Identify which cell holds the provided text, then report its [x, y] central coordinate. 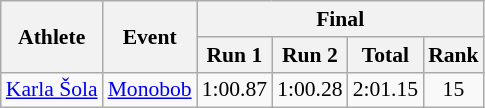
2:01.15 [386, 90]
Run 2 [310, 55]
Final [340, 19]
Run 1 [234, 55]
1:00.87 [234, 90]
Karla Šola [52, 90]
Athlete [52, 36]
Event [150, 36]
Monobob [150, 90]
15 [454, 90]
Total [386, 55]
1:00.28 [310, 90]
Rank [454, 55]
